Locate the cell with the specified text and output its (X, Y) center coordinate. 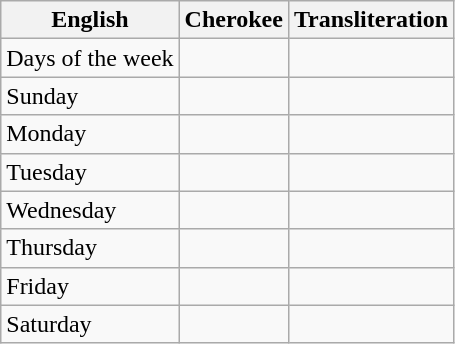
Monday (90, 134)
Transliteration (370, 20)
Friday (90, 286)
English (90, 20)
Sunday (90, 96)
Tuesday (90, 172)
Days of the week (90, 58)
Cherokee (234, 20)
Wednesday (90, 210)
Thursday (90, 248)
Saturday (90, 324)
